For the text-containing cell, return its midpoint in (X, Y) coordinate format. 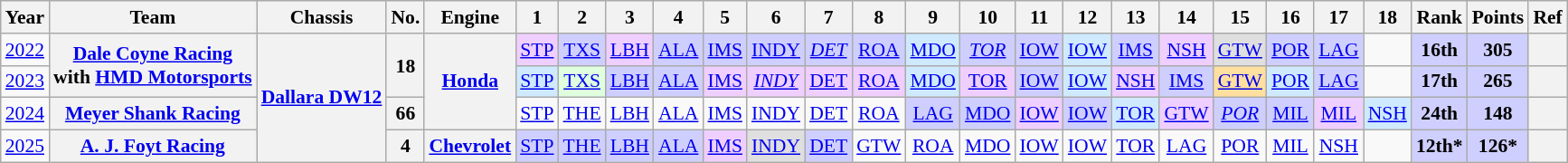
Engine (470, 17)
Meyer Shank Racing (153, 114)
3 (629, 17)
24th (1440, 114)
12 (1087, 17)
16th (1440, 50)
Year (25, 17)
10 (987, 17)
5 (725, 17)
Dallara DW12 (322, 98)
12th* (1440, 147)
66 (405, 114)
Team (153, 17)
2022 (25, 50)
Rank (1440, 17)
Honda (470, 81)
7 (828, 17)
A. J. Foyt Racing (153, 147)
17 (1338, 17)
Points (1498, 17)
15 (1241, 17)
16 (1290, 17)
148 (1498, 114)
6 (776, 17)
305 (1498, 50)
2 (582, 17)
2025 (25, 147)
Chevrolet (470, 147)
1 (537, 17)
265 (1498, 81)
14 (1186, 17)
Ref (1547, 17)
13 (1136, 17)
2024 (25, 114)
11 (1038, 17)
126* (1498, 147)
Chassis (322, 17)
9 (933, 17)
2023 (25, 81)
Dale Coyne Racingwith HMD Motorsports (153, 65)
No. (405, 17)
8 (879, 17)
17th (1440, 81)
